Extract the (X, Y) coordinate from the center of the cell holding the provided text.  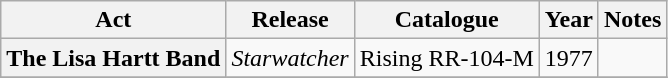
1977 (568, 58)
Rising RR-104-M (446, 58)
Act (114, 20)
Notes (632, 20)
The Lisa Hartt Band (114, 58)
Starwatcher (290, 58)
Release (290, 20)
Year (568, 20)
Catalogue (446, 20)
